Return [X, Y] of the center of cell containing provided text 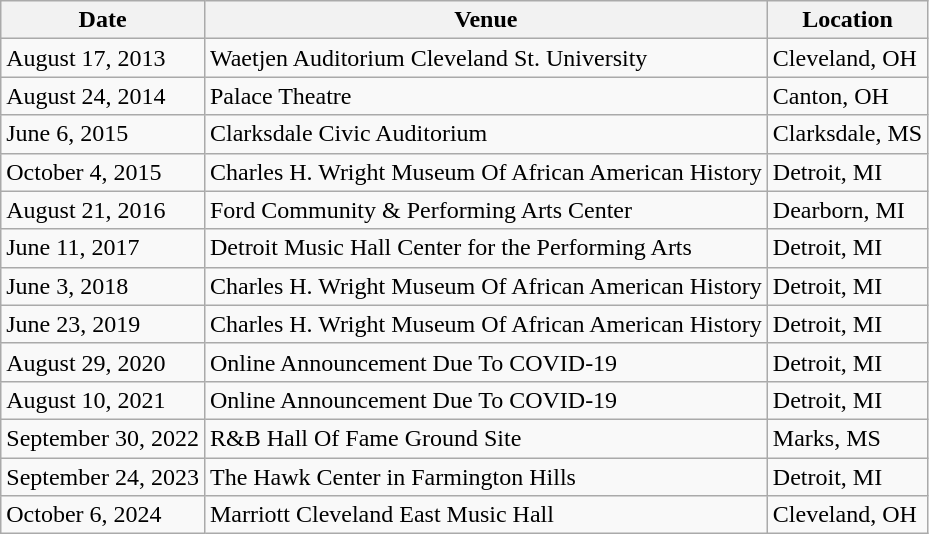
Clarksdale, MS [847, 134]
Date [103, 20]
Canton, OH [847, 96]
August 21, 2016 [103, 210]
June 3, 2018 [103, 286]
August 17, 2013 [103, 58]
Clarksdale Civic Auditorium [486, 134]
June 11, 2017 [103, 248]
Dearborn, MI [847, 210]
Location [847, 20]
September 30, 2022 [103, 438]
September 24, 2023 [103, 477]
Palace Theatre [486, 96]
August 10, 2021 [103, 400]
Marriott Cleveland East Music Hall [486, 515]
The Hawk Center in Farmington Hills [486, 477]
October 4, 2015 [103, 172]
August 24, 2014 [103, 96]
October 6, 2024 [103, 515]
Waetjen Auditorium Cleveland St. University [486, 58]
June 6, 2015 [103, 134]
June 23, 2019 [103, 324]
Ford Community & Performing Arts Center [486, 210]
Detroit Music Hall Center for the Performing Arts [486, 248]
Venue [486, 20]
Marks, MS [847, 438]
August 29, 2020 [103, 362]
R&B Hall Of Fame Ground Site [486, 438]
